Capture the cell that displays the provided text and extract its (x, y) central coordinate. 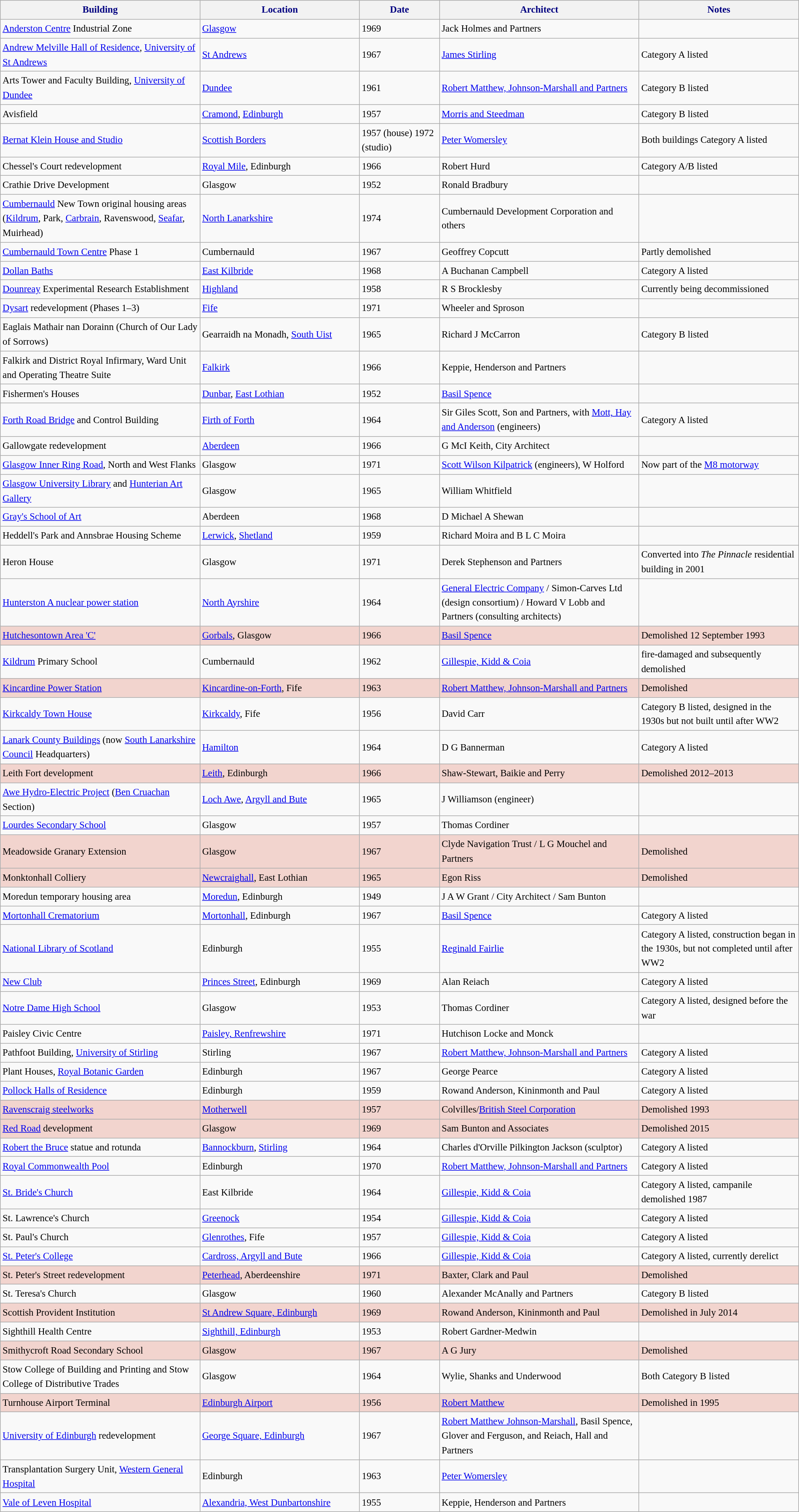
R S Brocklesby (539, 290)
Princes Street, Edinburgh (280, 982)
Both buildings Category A listed (719, 140)
Richard J McCarron (539, 335)
Peterhead, Aberdeenshire (280, 1275)
Fife (280, 308)
Kirkcaldy Town House (100, 714)
Pollock Halls of Residence (100, 1091)
Clyde Navigation Trust / L G Mouchel and Partners (539, 851)
Falkirk (280, 367)
Category A listed, construction began in the 1930s, but not completed until after WW2 (719, 949)
1961 (399, 88)
General Electric Company / Simon-Carves Ltd (design consortium) / Howard V Lobb and Partners (consulting architects) (539, 603)
Highland (280, 290)
Kirkcaldy, Fife (280, 714)
1954 (399, 1219)
Red Road development (100, 1129)
Gallowgate redevelopment (100, 446)
Hamilton (280, 748)
Sir Giles Scott, Son and Partners, with Mott, Hay and Anderson (engineers) (539, 420)
J Williamson (engineer) (539, 800)
Glenrothes, Fife (280, 1237)
Partly demolished (719, 252)
University of Edinburgh redevelopment (100, 1436)
Robert Hurd (539, 166)
Stirling (280, 1053)
Kildrum Primary School (100, 662)
Cumbernauld Town Centre Phase 1 (100, 252)
Plant Houses, Royal Botanic Garden (100, 1072)
Wheeler and Sproson (539, 308)
Newcraighall, East Lothian (280, 877)
Kincardine Power Station (100, 688)
Cramond, Edinburgh (280, 114)
Anderston Centre Industrial Zone (100, 29)
Paisley Civic Centre (100, 1034)
Lerwick, Shetland (280, 536)
Baxter, Clark and Paul (539, 1275)
St. Peter's College (100, 1256)
Leith Fort development (100, 774)
Fishermen's Houses (100, 394)
Heddell's Park and Annsbrae Housing Scheme (100, 536)
Andrew Melville Hall of Residence, University of St Andrews (100, 55)
1949 (399, 897)
J A W Grant / City Architect / Sam Bunton (539, 897)
Monktonhall Colliery (100, 877)
Moredun, Edinburgh (280, 897)
Ravenscraig steelworks (100, 1110)
Wylie, Shanks and Underwood (539, 1376)
Demolished in July 2014 (719, 1313)
Arts Tower and Faculty Building, University of Dundee (100, 88)
Egon Riss (539, 877)
Now part of the M8 motorway (719, 465)
Hunterston A nuclear power station (100, 603)
St Andrews (280, 55)
Firth of Forth (280, 420)
Cardross, Argyll and Bute (280, 1256)
1974 (399, 218)
Demolished 12 September 1993 (719, 635)
1958 (399, 290)
Bernat Klein House and Studio (100, 140)
Colvilles/British Steel Corporation (539, 1110)
St. Lawrence's Church (100, 1219)
Scott Wilson Kilpatrick (engineers), W Holford (539, 465)
Transplantation Surgery Unit, Western General Hospital (100, 1477)
Paisley, Renfrewshire (280, 1034)
Crathie Drive Development (100, 185)
Falkirk and District Royal Infirmary, Ward Unit and Operating Theatre Suite (100, 367)
William Whitfield (539, 491)
Lanark County Buildings (now South Lanarkshire Council Headquarters) (100, 748)
Gearraidh na Monadh, South Uist (280, 335)
Lourdes Secondary School (100, 826)
Robert Gardner-Medwin (539, 1332)
Loch Awe, Argyll and Bute (280, 800)
1957 (house) 1972 (studio) (399, 140)
Eaglais Mathair nan Dorainn (Church of Our Lady of Sorrows) (100, 335)
Dunbar, East Lothian (280, 394)
1960 (399, 1294)
Scottish Borders (280, 140)
Alexandria, West Dunbartonshire (280, 1503)
Royal Commonwealth Pool (100, 1166)
Vale of Leven Hospital (100, 1503)
Currently being decommissioned (719, 290)
Dundee (280, 88)
Dounreay Experimental Research Establishment (100, 290)
Robert Matthew (539, 1402)
Awe Hydro-Electric Project (Ben Cruachan Section) (100, 800)
Dysart redevelopment (Phases 1–3) (100, 308)
Royal Mile, Edinburgh (280, 166)
Category A listed, campanile demolished 1987 (719, 1193)
Derek Stephenson and Partners (539, 562)
Date (399, 10)
Stow College of Building and Printing and Stow College of Distributive Trades (100, 1376)
fire-damaged and subsequently demolished (719, 662)
National Library of Scotland (100, 949)
Avisfield (100, 114)
Category A listed, designed before the war (719, 1008)
Hutchison Locke and Monck (539, 1034)
A Buchanan Campbell (539, 271)
Meadowside Granary Extension (100, 851)
Ronald Bradbury (539, 185)
Alexander McAnally and Partners (539, 1294)
D G Bannerman (539, 748)
D Michael A Shewan (539, 517)
St Andrew Square, Edinburgh (280, 1313)
Notes (719, 10)
Richard Moira and B L C Moira (539, 536)
Glasgow University Library and Hunterian Art Gallery (100, 491)
1962 (399, 662)
G McI Keith, City Architect (539, 446)
Pathfoot Building, University of Stirling (100, 1053)
Scottish Provident Institution (100, 1313)
Moredun temporary housing area (100, 897)
Building (100, 10)
Cumbernauld New Town original housing areas (Kildrum, Park, Carbrain, Ravenswood, Seafar, Muirhead) (100, 218)
Alan Reiach (539, 982)
Robert Matthew Johnson-Marshall, Basil Spence, Glover and Ferguson, and Reiach, Hall and Partners (539, 1436)
Cumbernauld Development Corporation and others (539, 218)
George Pearce (539, 1072)
Sighthill Health Centre (100, 1332)
Edinburgh Airport (280, 1402)
St. Peter's Street redevelopment (100, 1275)
1970 (399, 1166)
Smithycroft Road Secondary School (100, 1350)
A G Jury (539, 1350)
Hutchesontown Area 'C' (100, 635)
St. Paul's Church (100, 1237)
Turnhouse Airport Terminal (100, 1402)
Charles d'Orville Pilkington Jackson (sculptor) (539, 1147)
George Square, Edinburgh (280, 1436)
Gray's School of Art (100, 517)
Notre Dame High School (100, 1008)
Demolished 1993 (719, 1110)
Jack Holmes and Partners (539, 29)
Morris and Steedman (539, 114)
Demolished 2012–2013 (719, 774)
Architect (539, 10)
Leith, Edinburgh (280, 774)
Dollan Baths (100, 271)
Mortonhall, Edinburgh (280, 915)
Chessel's Court redevelopment (100, 166)
James Stirling (539, 55)
North Lanarkshire (280, 218)
Category A listed, currently derelict (719, 1256)
Demolished in 1995 (719, 1402)
Demolished 2015 (719, 1129)
Motherwell (280, 1110)
Shaw-Stewart, Baikie and Perry (539, 774)
Sam Bunton and Associates (539, 1129)
St. Teresa's Church (100, 1294)
David Carr (539, 714)
Mortonhall Crematorium (100, 915)
Glasgow Inner Ring Road, North and West Flanks (100, 465)
Robert the Bruce statue and rotunda (100, 1147)
Sighthill, Edinburgh (280, 1332)
Both Category B listed (719, 1376)
Category A/B listed (719, 166)
Gorbals, Glasgow (280, 635)
Reginald Fairlie (539, 949)
Category B listed, designed in the 1930s but not built until after WW2 (719, 714)
St. Bride's Church (100, 1193)
Forth Road Bridge and Control Building (100, 420)
Geoffrey Copcutt (539, 252)
Greenock (280, 1219)
New Club (100, 982)
Kincardine-on-Forth, Fife (280, 688)
Bannockburn, Stirling (280, 1147)
North Ayrshire (280, 603)
Heron House (100, 562)
Location (280, 10)
Converted into The Pinnacle residential building in 2001 (719, 562)
